Extract the (X, Y) coordinate from the center of the cell holding the provided text.  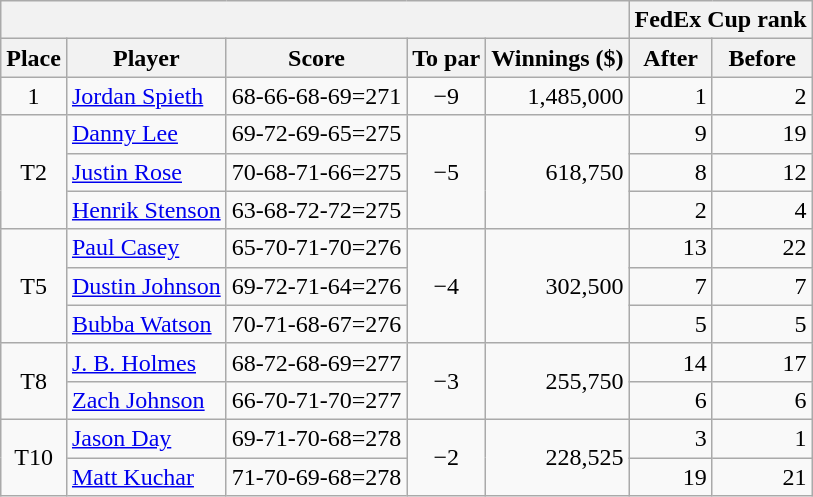
65-70-71-70=276 (316, 248)
T8 (34, 381)
63-68-72-72=275 (316, 210)
To par (446, 58)
−4 (446, 286)
−2 (446, 457)
−9 (446, 96)
Winnings ($) (558, 58)
68-72-68-69=277 (316, 362)
J. B. Holmes (146, 362)
Dustin Johnson (146, 286)
Place (34, 58)
After (670, 58)
22 (762, 248)
14 (670, 362)
−5 (446, 172)
Before (762, 58)
Justin Rose (146, 172)
68-66-68-69=271 (316, 96)
T10 (34, 457)
FedEx Cup rank (720, 20)
4 (762, 210)
Player (146, 58)
70-68-71-66=275 (316, 172)
21 (762, 477)
618,750 (558, 172)
Paul Casey (146, 248)
3 (670, 438)
T5 (34, 286)
71-70-69-68=278 (316, 477)
66-70-71-70=277 (316, 400)
69-72-69-65=275 (316, 134)
Jordan Spieth (146, 96)
−3 (446, 381)
Matt Kuchar (146, 477)
9 (670, 134)
302,500 (558, 286)
17 (762, 362)
Henrik Stenson (146, 210)
13 (670, 248)
Score (316, 58)
1,485,000 (558, 96)
12 (762, 172)
Danny Lee (146, 134)
Zach Johnson (146, 400)
Jason Day (146, 438)
8 (670, 172)
69-72-71-64=276 (316, 286)
70-71-68-67=276 (316, 324)
T2 (34, 172)
Bubba Watson (146, 324)
255,750 (558, 381)
69-71-70-68=278 (316, 438)
228,525 (558, 457)
